Scan for the cell matching the given text and deliver its (x, y) coordinate at center. 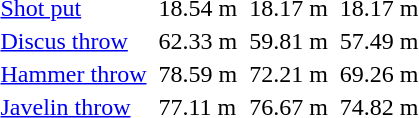
62.33 m (198, 41)
59.81 m (289, 41)
78.59 m (198, 74)
72.21 m (289, 74)
